Output the (X, Y) coordinate of the center of the cell containing the given text.  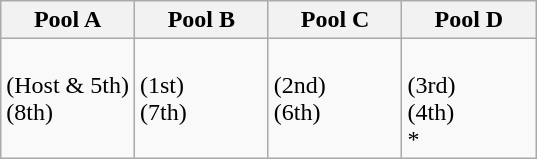
Pool C (335, 20)
Pool A (68, 20)
Pool D (469, 20)
(2nd) (6th) (335, 98)
(Host & 5th) (8th) (68, 98)
(1st) (7th) (201, 98)
(3rd) (4th) * (469, 98)
Pool B (201, 20)
